Identify which cell holds the provided text, then report its (x, y) central coordinate. 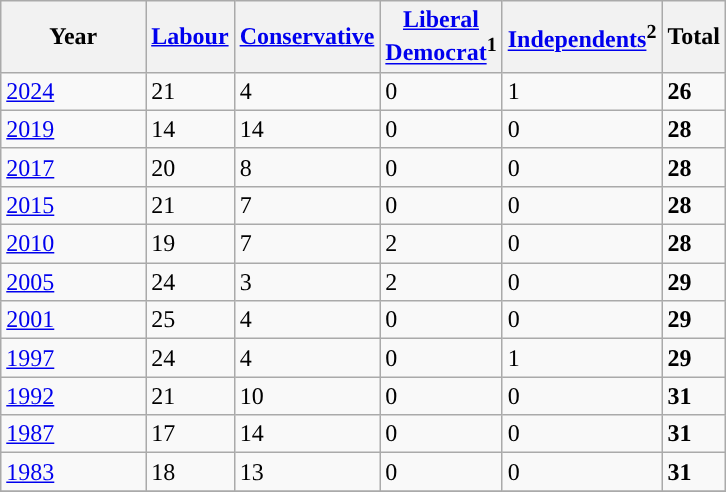
Total (694, 37)
LiberalDemocrat1 (441, 37)
2019 (74, 129)
Year (74, 37)
1987 (74, 434)
26 (694, 91)
Independents2 (582, 37)
Labour (190, 37)
10 (307, 396)
2010 (74, 244)
19 (190, 244)
2015 (74, 205)
17 (190, 434)
1997 (74, 358)
2005 (74, 282)
25 (190, 320)
1992 (74, 396)
13 (307, 472)
Conservative (307, 37)
3 (307, 282)
2024 (74, 91)
18 (190, 472)
20 (190, 167)
8 (307, 167)
2017 (74, 167)
1983 (74, 472)
2001 (74, 320)
